Extract the [x, y] coordinate from the center of the cell holding the provided text.  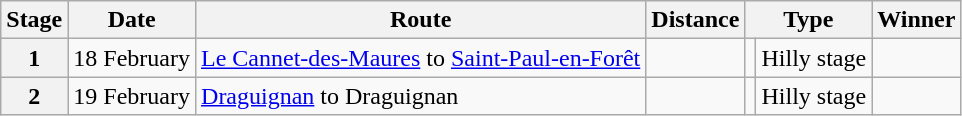
Route [421, 20]
Le Cannet-des-Maures to Saint-Paul-en-Forêt [421, 58]
Draguignan to Draguignan [421, 96]
Stage [34, 20]
18 February [132, 58]
Date [132, 20]
2 [34, 96]
Type [808, 20]
Distance [696, 20]
19 February [132, 96]
1 [34, 58]
Winner [916, 20]
